Pinpoint the cell where the given text exists, returning its [x, y] midpoint coordinate. 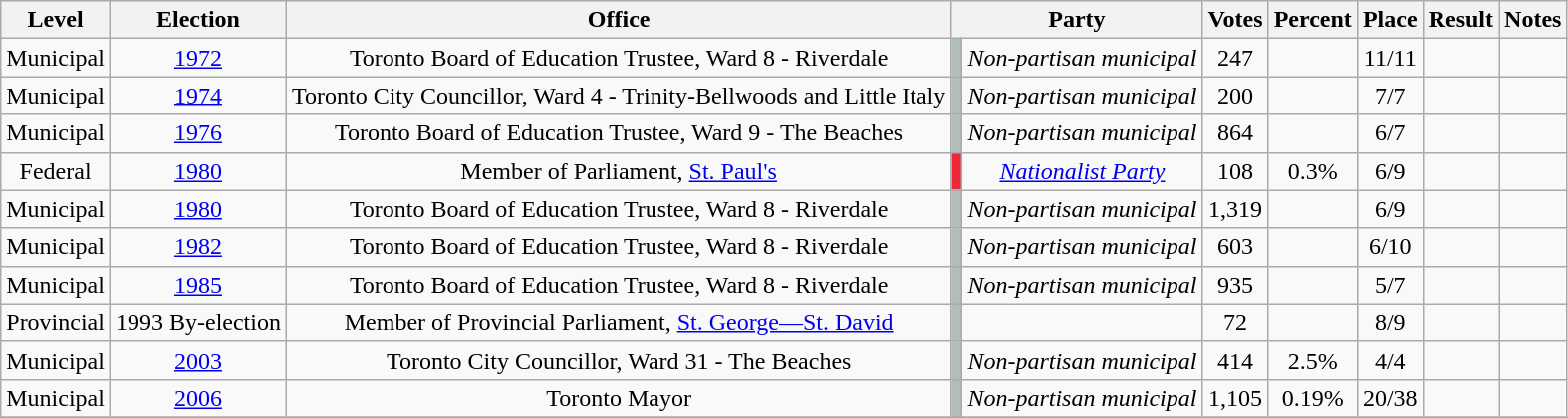
Federal [56, 171]
Votes [1235, 20]
1993 By-election [197, 322]
11/11 [1390, 58]
603 [1235, 247]
Toronto Board of Education Trustee, Ward 9 - The Beaches [618, 133]
1,105 [1235, 398]
1976 [197, 133]
Member of Provincial Parliament, St. George—St. David [618, 322]
20/38 [1390, 398]
864 [1235, 133]
Member of Parliament, St. Paul's [618, 171]
8/9 [1390, 322]
Percent [1313, 20]
4/4 [1390, 360]
200 [1235, 96]
Result [1460, 20]
Election [197, 20]
0.3% [1313, 171]
7/7 [1390, 96]
108 [1235, 171]
1972 [197, 58]
414 [1235, 360]
1985 [197, 285]
Place [1390, 20]
6/10 [1390, 247]
247 [1235, 58]
Toronto City Councillor, Ward 31 - The Beaches [618, 360]
2003 [197, 360]
935 [1235, 285]
2.5% [1313, 360]
Toronto Mayor [618, 398]
Nationalist Party [1082, 171]
1982 [197, 247]
6/7 [1390, 133]
0.19% [1313, 398]
1,319 [1235, 209]
Level [56, 20]
1974 [197, 96]
Notes [1533, 20]
2006 [197, 398]
5/7 [1390, 285]
Office [618, 20]
72 [1235, 322]
Provincial [56, 322]
Toronto City Councillor, Ward 4 - Trinity-Bellwoods and Little Italy [618, 96]
Party [1077, 20]
